Return the (X, Y) coordinate for the center point of the cell that contains the specified text.  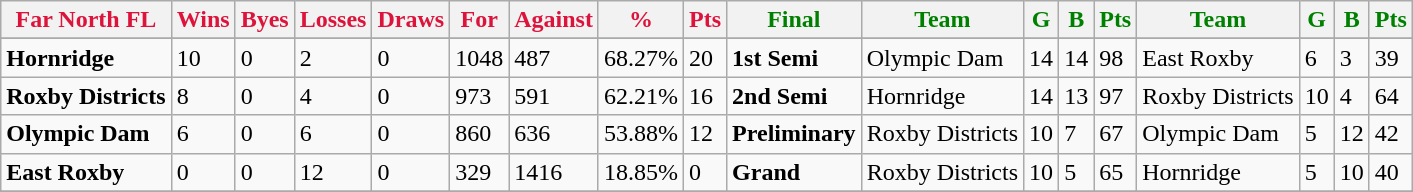
487 (554, 58)
98 (1116, 58)
65 (1116, 172)
329 (480, 172)
1416 (554, 172)
Draws (411, 20)
53.88% (640, 134)
20 (706, 58)
Byes (264, 20)
62.21% (640, 96)
2 (333, 58)
68.27% (640, 58)
2nd Semi (794, 96)
For (480, 20)
Against (554, 20)
1048 (480, 58)
67 (1116, 134)
3 (1352, 58)
16 (706, 96)
860 (480, 134)
973 (480, 96)
1st Semi (794, 58)
40 (1390, 172)
Wins (203, 20)
13 (1076, 96)
591 (554, 96)
Losses (333, 20)
Grand (794, 172)
97 (1116, 96)
18.85% (640, 172)
Preliminary (794, 134)
% (640, 20)
39 (1390, 58)
64 (1390, 96)
8 (203, 96)
636 (554, 134)
7 (1076, 134)
Final (794, 20)
Far North FL (86, 20)
42 (1390, 134)
